Capture the cell that displays the provided text and extract its (x, y) central coordinate. 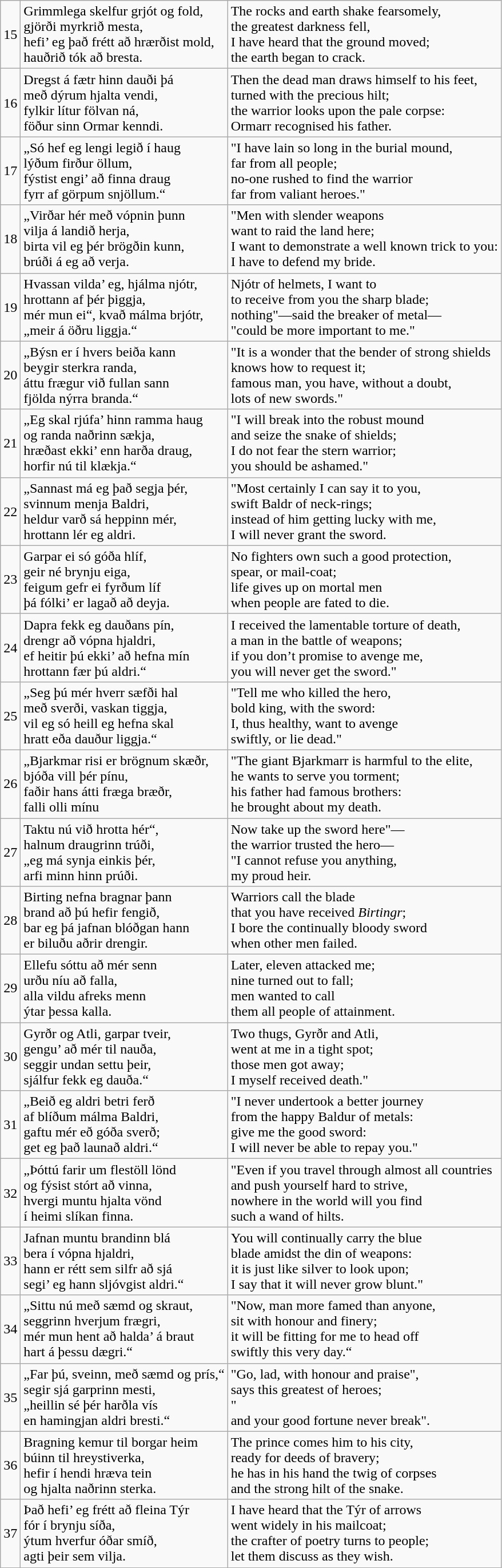
„Seg þú mér hverr sæfði halmeð sverði, vaskan tiggja,vil eg só heill eg hefna skalhratt eða dauður liggja.“ (124, 715)
Taktu nú við hrotta hér“,halnum draugrinn trúði,„eg má synja einkis þér,arfi minn hinn prúði. (124, 853)
29 (10, 989)
"Now, man more famed than anyone,sit with honour and finery;it will be fitting for me to head offswiftly this very day.“ (364, 1329)
"I will break into the robust moundand seize the snake of shields;I do not fear the stern warrior;you should be ashamed." (364, 443)
Grimmlega skelfur grjót og fold,gjörði myrkrið mesta,hefi’ eg það frétt að hrærðist mold,hauðrið tók að bresta. (124, 34)
Það hefi’ eg frétt að fleina Týrfór í brynju síða,ýtum hverfur óðar smíð,agti þeir sem vilja. (124, 1534)
Ellefu sóttu að mér sennurðu níu að falla,alla vildu afreks mennýtar þessa kalla. (124, 989)
15 (10, 34)
34 (10, 1329)
Dregst á fætr hinn dauði þámeð dýrum hjalta vendi,fylkir lítur fölvan ná,föður sinn Ormar kenndi. (124, 103)
You will continually carry the blueblade amidst the din of weapons:it is just like silver to look upon;I say that it will never grow blunt." (364, 1261)
Birting nefna bragnar þannbrand að þú hefir fengið,bar eg þá jafnan blóðgan hanner biluðu aðrir drengir. (124, 920)
Jafnan muntu brandinn blábera í vópna hjaldri,hann er rétt sem silfr að sjásegi’ eg hann sljóvgist aldri.“ (124, 1261)
36 (10, 1465)
„Eg skal rjúfa’ hinn ramma haugog randa naðrinn sækja,hræðast ekki’ enn harða draug,horfir nú til klækja.“ (124, 443)
28 (10, 920)
21 (10, 443)
"Most certainly I can say it to you,swift Baldr of neck-rings;instead of him getting lucky with me,I will never grant the sword. (364, 512)
"I never undertook a better journeyfrom the happy Baldur of metals:give me the good sword:I will never be able to repay you." (364, 1125)
22 (10, 512)
"I have lain so long in the burial mound,far from all people;no-one rushed to find the warriorfar from valiant heroes." (364, 171)
Then the dead man draws himself to his feet,turned with the precious hilt;the warrior looks upon the pale corpse:Ormarr recognised his father. (364, 103)
"Tell me who killed the hero,bold king, with the sword:I, thus healthy, want to avengeswiftly, or lie dead." (364, 715)
„Sannast má eg það segja þér,svinnum menja Baldri,heldur varð sá heppinn mér,hrottann lér eg aldri. (124, 512)
I received the lamentable torture of death,a man in the battle of weapons;if you don’t promise to avenge me,you will never get the sword." (364, 648)
„Þóttú farir um flestöll löndog fýsist stórt að vinna,hvergi muntu hjalta vöndí heimi slíkan finna. (124, 1193)
"Even if you travel through almost all countriesand push yourself hard to strive,nowhere in the world will you findsuch a wand of hilts. (364, 1193)
„Sittu nú með sæmd og skraut,seggrinn hverjum frægri,mér mun hent að halda’ á brauthart á þessu dægri.“ (124, 1329)
„Far þú, sveinn, með sæmd og prís,“segir sjá garprinn mesti,„heillin sé þér harðla vísen hamingjan aldri bresti.“ (124, 1397)
Garpar ei só góða hlíf,geir né brynju eiga,feigum gefr ei fyrðum lífþá fólki’ er lagað að deyja. (124, 579)
30 (10, 1056)
20 (10, 375)
25 (10, 715)
18 (10, 239)
„Só hef eg lengi legið í hauglýðum firður öllum,fýstist engi’ að finna draugfyrr af görpum snjöllum.“ (124, 171)
16 (10, 103)
23 (10, 579)
33 (10, 1261)
Later, eleven attacked me;nine turned out to fall;men wanted to callthem all people of attainment. (364, 989)
Two thugs, Gyrðr and Atli,went at me in a tight spot;those men got away;I myself received death." (364, 1056)
"Go, lad, with honour and praise",says this greatest of heroes;"and your good fortune never break". (364, 1397)
Njótr of helmets, I want toto receive from you the sharp blade;nothing"—said the breaker of metal—"could be more important to me." (364, 307)
„Bjarkmar risi er brögnum skæðr,bjóða vill þér pínu,faðir hans átti fræga bræðr,falli olli mínu (124, 784)
37 (10, 1534)
32 (10, 1193)
"It is a wonder that the bender of strong shieldsknows how to request it;famous man, you have, without a doubt,lots of new swords." (364, 375)
„Beið eg aldri betri ferðaf blíðum málma Baldri,gaftu mér eð góða sverð;get eg það launað aldri.“ (124, 1125)
Gyrðr og Atli, garpar tveir,gengu’ að mér til nauða,seggir undan settu þeir,sjálfur fekk eg dauða.“ (124, 1056)
„Virðar hér með vópnin þunnvilja á landið herja,birta vil eg þér brögðin kunn,brúði á eg að verja. (124, 239)
No fighters own such a good protection,spear, or mail-coat;life gives up on mortal menwhen people are fated to die. (364, 579)
Bragning kemur til borgar heimbúinn til hreystiverka,hefir í hendi hræva teinog hjalta naðrinn sterka. (124, 1465)
"The giant Bjarkmarr is harmful to the elite,he wants to serve you torment;his father had famous brothers:he brought about my death. (364, 784)
„Býsn er í hvers beiða kannbeygir sterkra randa,áttu frægur við fullan sannfjölda nýrra branda.“ (124, 375)
35 (10, 1397)
I have heard that the Týr of arrowswent widely in his mailcoat;the crafter of poetry turns to people;let them discuss as they wish. (364, 1534)
19 (10, 307)
Warriors call the bladethat you have received Birtingr;I bore the continually bloody swordwhen other men failed. (364, 920)
The rocks and earth shake fearsomely,the greatest darkness fell,I have heard that the ground moved;the earth began to crack. (364, 34)
26 (10, 784)
The prince comes him to his city,ready for deeds of bravery;he has in his hand the twig of corpsesand the strong hilt of the snake. (364, 1465)
17 (10, 171)
27 (10, 853)
31 (10, 1125)
24 (10, 648)
Hvassan vilda’ eg, hjálma njótr,hrottann af þér þiggja,mér mun ei“, kvað málma brjótr,„meir á öðru liggja.“ (124, 307)
Now take up the sword here"—the warrior trusted the hero—"I cannot refuse you anything,my proud heir. (364, 853)
"Men with slender weaponswant to raid the land here;I want to demonstrate a well known trick to you:I have to defend my bride. (364, 239)
Dapra fekk eg dauðans pín,drengr að vópna hjaldri,ef heitir þú ekki’ að hefna mínhrottann fær þú aldri.“ (124, 648)
